Pinpoint the cell where the given text exists, returning its (x, y) midpoint coordinate. 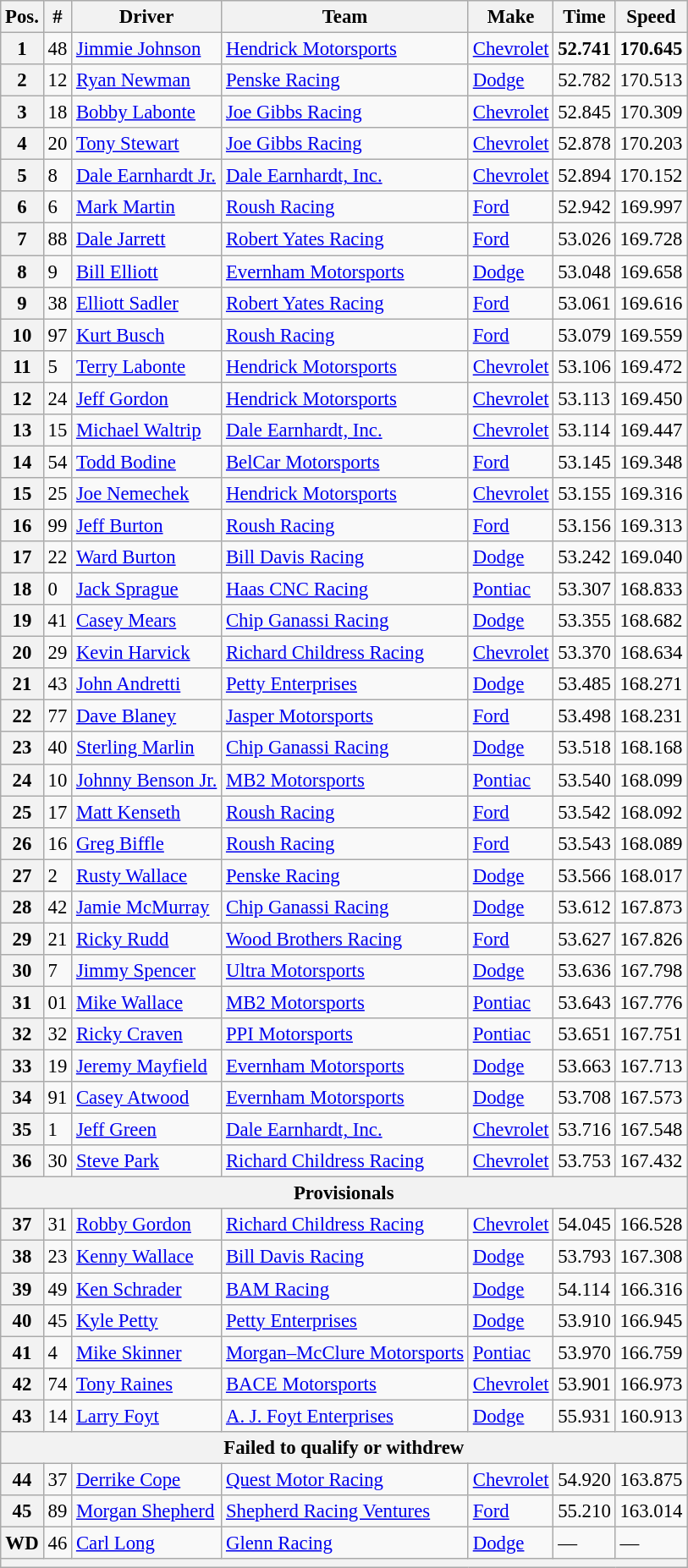
53.651 (584, 1034)
Jeff Green (147, 1130)
53.307 (584, 589)
170.309 (652, 112)
27 (22, 875)
Ken Schrader (147, 1289)
54 (58, 462)
166.973 (652, 1384)
53.061 (584, 303)
53.612 (584, 907)
Todd Bodine (147, 462)
Elliott Sadler (147, 303)
163.014 (652, 1511)
Terry Labonte (147, 366)
Mike Wallace (147, 1002)
Pos. (22, 17)
Ricky Rudd (147, 939)
89 (58, 1511)
A. J. Foyt Enterprises (345, 1416)
97 (58, 335)
168.017 (652, 875)
168.168 (652, 748)
52.741 (584, 49)
169.316 (652, 494)
166.945 (652, 1320)
Glenn Racing (345, 1543)
Time (584, 17)
Kurt Busch (147, 335)
169.658 (652, 271)
01 (58, 1002)
Kyle Petty (147, 1320)
55.931 (584, 1416)
Ryan Newman (147, 80)
53.114 (584, 430)
169.728 (652, 239)
53.048 (584, 271)
Dale Earnhardt Jr. (147, 176)
Speed (652, 17)
Jimmie Johnson (147, 49)
Bill Elliott (147, 271)
55.210 (584, 1511)
53.543 (584, 843)
166.316 (652, 1289)
Quest Motor Racing (345, 1479)
Wood Brothers Racing (345, 939)
53.145 (584, 462)
Sterling Marlin (147, 748)
53.663 (584, 1066)
91 (58, 1098)
167.826 (652, 939)
Robby Gordon (147, 1225)
Matt Kenseth (147, 812)
169.559 (652, 335)
53.518 (584, 748)
167.873 (652, 907)
Casey Atwood (147, 1098)
BAM Racing (345, 1289)
53.636 (584, 971)
Jasper Motorsports (345, 716)
170.645 (652, 49)
53.910 (584, 1320)
168.833 (652, 589)
53.355 (584, 621)
170.152 (652, 176)
Greg Biffle (147, 843)
Tony Raines (147, 1384)
169.447 (652, 430)
168.089 (652, 843)
168.099 (652, 780)
53.498 (584, 716)
Mike Skinner (147, 1352)
35 (22, 1130)
28 (22, 907)
53.643 (584, 1002)
167.548 (652, 1130)
166.528 (652, 1225)
168.092 (652, 812)
170.203 (652, 144)
54.114 (584, 1289)
169.313 (652, 525)
Carl Long (147, 1543)
3 (22, 112)
163.875 (652, 1479)
Make (510, 17)
Ricky Craven (147, 1034)
52.845 (584, 112)
99 (58, 525)
11 (22, 366)
Failed to qualify or withdrew (344, 1448)
53.542 (584, 812)
Bobby Labonte (147, 112)
167.798 (652, 971)
167.432 (652, 1161)
49 (58, 1289)
53.970 (584, 1352)
53.485 (584, 684)
Ward Burton (147, 557)
Mark Martin (147, 207)
Dale Jarrett (147, 239)
Larry Foyt (147, 1416)
54.045 (584, 1225)
Provisionals (344, 1193)
48 (58, 49)
Jimmy Spencer (147, 971)
39 (22, 1289)
169.472 (652, 366)
Steve Park (147, 1161)
Jeff Burton (147, 525)
33 (22, 1066)
53.753 (584, 1161)
170.513 (652, 80)
Morgan–McClure Motorsports (345, 1352)
WD (22, 1543)
Jeff Gordon (147, 398)
Derrike Cope (147, 1479)
26 (22, 843)
44 (22, 1479)
53.540 (584, 780)
167.308 (652, 1257)
PPI Motorsports (345, 1034)
Johnny Benson Jr. (147, 780)
Jeremy Mayfield (147, 1066)
168.682 (652, 621)
36 (22, 1161)
52.942 (584, 207)
Casey Mears (147, 621)
53.156 (584, 525)
# (58, 17)
53.026 (584, 239)
53.079 (584, 335)
34 (22, 1098)
169.997 (652, 207)
169.450 (652, 398)
53.708 (584, 1098)
Kevin Harvick (147, 653)
52.782 (584, 80)
88 (58, 239)
53.901 (584, 1384)
53.627 (584, 939)
168.231 (652, 716)
53.370 (584, 653)
167.751 (652, 1034)
167.573 (652, 1098)
BelCar Motorsports (345, 462)
53.113 (584, 398)
167.713 (652, 1066)
Haas CNC Racing (345, 589)
Morgan Shepherd (147, 1511)
0 (58, 589)
Joe Nemechek (147, 494)
53.155 (584, 494)
Jack Sprague (147, 589)
Ultra Motorsports (345, 971)
46 (58, 1543)
53.242 (584, 557)
BACE Motorsports (345, 1384)
Dave Blaney (147, 716)
169.040 (652, 557)
Driver (147, 17)
167.776 (652, 1002)
160.913 (652, 1416)
169.616 (652, 303)
77 (58, 716)
166.759 (652, 1352)
Michael Waltrip (147, 430)
52.878 (584, 144)
53.566 (584, 875)
13 (22, 430)
169.348 (652, 462)
74 (58, 1384)
53.793 (584, 1257)
Rusty Wallace (147, 875)
John Andretti (147, 684)
Team (345, 17)
Shepherd Racing Ventures (345, 1511)
Kenny Wallace (147, 1257)
54.920 (584, 1479)
Tony Stewart (147, 144)
168.271 (652, 684)
Jamie McMurray (147, 907)
53.716 (584, 1130)
52.894 (584, 176)
53.106 (584, 366)
168.634 (652, 653)
